Output the (X, Y) coordinate of the center of the cell containing the given text.  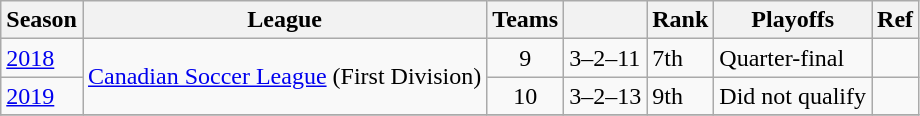
7th (680, 58)
League (284, 20)
Canadian Soccer League (First Division) (284, 77)
3–2–11 (606, 58)
Rank (680, 20)
Season (42, 20)
2018 (42, 58)
3–2–13 (606, 96)
Did not qualify (793, 96)
Ref (896, 20)
Teams (526, 20)
10 (526, 96)
9th (680, 96)
9 (526, 58)
2019 (42, 96)
Playoffs (793, 20)
Quarter-final (793, 58)
